Capture the cell that displays the provided text and extract its [x, y] central coordinate. 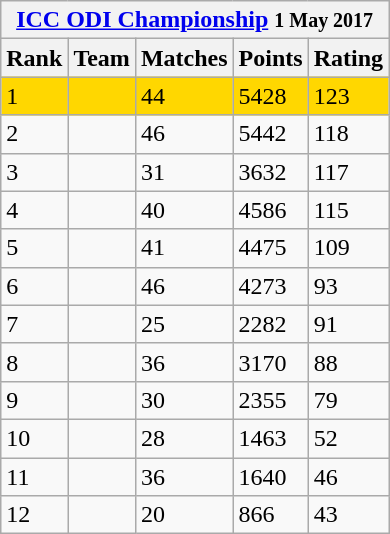
11 [34, 477]
93 [348, 286]
118 [348, 134]
117 [348, 172]
Matches [184, 58]
Points [270, 58]
Rating [348, 58]
Team [102, 58]
3 [34, 172]
109 [348, 248]
4273 [270, 286]
115 [348, 210]
6 [34, 286]
5428 [270, 96]
123 [348, 96]
3170 [270, 362]
7 [34, 324]
91 [348, 324]
3632 [270, 172]
4586 [270, 210]
1 [34, 96]
5 [34, 248]
30 [184, 400]
4475 [270, 248]
5442 [270, 134]
28 [184, 438]
4 [34, 210]
10 [34, 438]
2 [34, 134]
31 [184, 172]
25 [184, 324]
2282 [270, 324]
8 [34, 362]
1640 [270, 477]
ICC ODI Championship 1 May 2017 [195, 20]
1463 [270, 438]
79 [348, 400]
20 [184, 515]
2355 [270, 400]
Rank [34, 58]
43 [348, 515]
88 [348, 362]
12 [34, 515]
866 [270, 515]
44 [184, 96]
52 [348, 438]
9 [34, 400]
40 [184, 210]
41 [184, 248]
